From the cell containing the given text, extract its center point as (X, Y) coordinate. 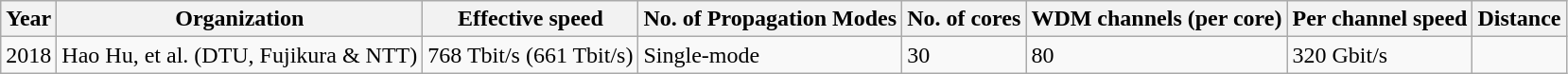
Effective speed (531, 19)
Hao Hu, et al. (DTU, Fujikura & NTT) (240, 55)
Organization (240, 19)
No. of cores (965, 19)
Distance (1519, 19)
80 (1157, 55)
Per channel speed (1380, 19)
Year (28, 19)
2018 (28, 55)
Single-mode (770, 55)
WDM channels (per core) (1157, 19)
30 (965, 55)
768 Tbit/s (661 Tbit/s) (531, 55)
320 Gbit/s (1380, 55)
No. of Propagation Modes (770, 19)
